Determine the (X, Y) coordinate at the center of the cell enclosing the given text.  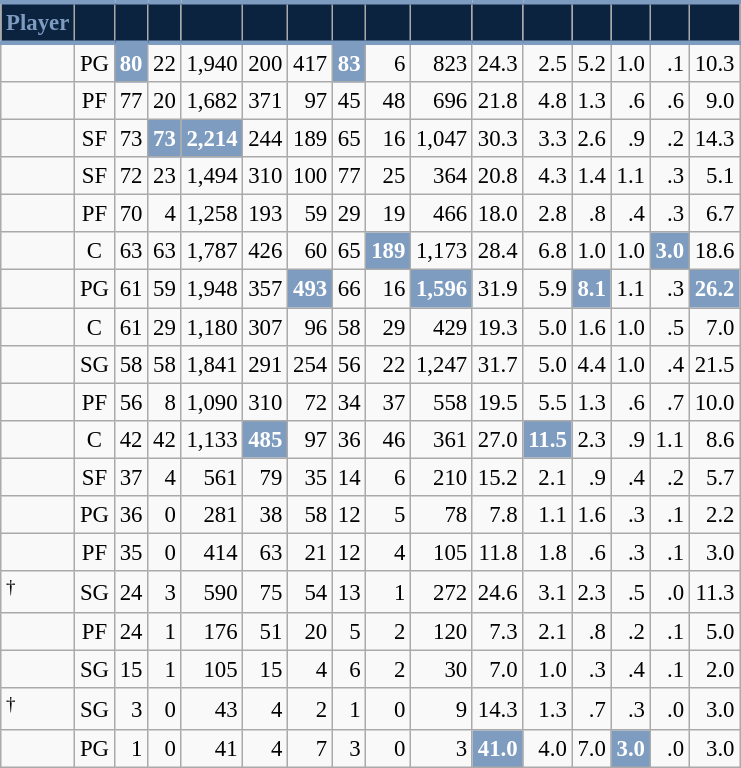
1,133 (212, 439)
8 (164, 402)
193 (266, 214)
307 (266, 327)
1,180 (212, 327)
3.1 (548, 592)
20.8 (497, 176)
1,247 (442, 364)
14 (348, 477)
1,494 (212, 176)
254 (310, 364)
6.8 (548, 251)
561 (212, 477)
43 (212, 709)
7.3 (497, 632)
8.6 (714, 439)
1,682 (212, 101)
83 (348, 62)
5.7 (714, 477)
2.8 (548, 214)
4.8 (548, 101)
2.0 (714, 670)
2.2 (714, 515)
5.2 (592, 62)
590 (212, 592)
13 (348, 592)
18.6 (714, 251)
9 (442, 709)
5.1 (714, 176)
19.3 (497, 327)
60 (310, 251)
466 (442, 214)
18.0 (497, 214)
1,596 (442, 289)
31.9 (497, 289)
558 (442, 402)
4.4 (592, 364)
414 (212, 552)
30.3 (497, 139)
176 (212, 632)
823 (442, 62)
4.3 (548, 176)
281 (212, 515)
7.8 (497, 515)
21.8 (497, 101)
244 (266, 139)
30 (442, 670)
8.1 (592, 289)
361 (442, 439)
3.3 (548, 139)
27.0 (497, 439)
1,948 (212, 289)
4.0 (548, 749)
2.6 (592, 139)
11.5 (548, 439)
21 (310, 552)
51 (266, 632)
34 (348, 402)
291 (266, 364)
21.5 (714, 364)
79 (266, 477)
19.5 (497, 402)
80 (130, 62)
70 (130, 214)
15.2 (497, 477)
6.7 (714, 214)
10.0 (714, 402)
1,047 (442, 139)
210 (442, 477)
48 (388, 101)
25 (388, 176)
Player (38, 22)
5.9 (548, 289)
31.7 (497, 364)
54 (310, 592)
1,787 (212, 251)
272 (442, 592)
417 (310, 62)
7 (310, 749)
1.8 (548, 552)
45 (348, 101)
11.3 (714, 592)
41.0 (497, 749)
200 (266, 62)
5.5 (548, 402)
11.8 (497, 552)
120 (442, 632)
1,090 (212, 402)
78 (442, 515)
696 (442, 101)
426 (266, 251)
75 (266, 592)
41 (212, 749)
485 (266, 439)
46 (388, 439)
66 (348, 289)
96 (310, 327)
19 (388, 214)
2,214 (212, 139)
26.2 (714, 289)
24.6 (497, 592)
1,940 (212, 62)
1,173 (442, 251)
1.4 (592, 176)
28.4 (497, 251)
24.3 (497, 62)
1,841 (212, 364)
2.5 (548, 62)
1,258 (212, 214)
364 (442, 176)
357 (266, 289)
429 (442, 327)
371 (266, 101)
100 (310, 176)
493 (310, 289)
23 (164, 176)
9.0 (714, 101)
38 (266, 515)
10.3 (714, 62)
